Find where the given text appears and provide that cell's center as [X, Y] coordinate. 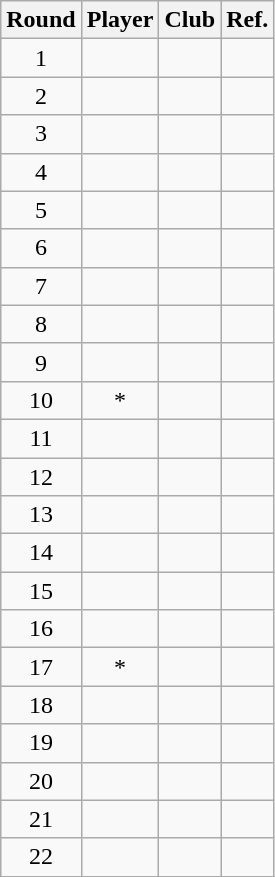
19 [41, 743]
1 [41, 58]
9 [41, 362]
11 [41, 438]
6 [41, 248]
10 [41, 400]
8 [41, 324]
Ref. [248, 20]
17 [41, 667]
21 [41, 819]
5 [41, 210]
16 [41, 629]
15 [41, 591]
Club [190, 20]
4 [41, 172]
13 [41, 515]
14 [41, 553]
3 [41, 134]
20 [41, 781]
18 [41, 705]
7 [41, 286]
Round [41, 20]
2 [41, 96]
12 [41, 477]
Player [120, 20]
22 [41, 857]
